Identify which cell holds the provided text, then report its (X, Y) central coordinate. 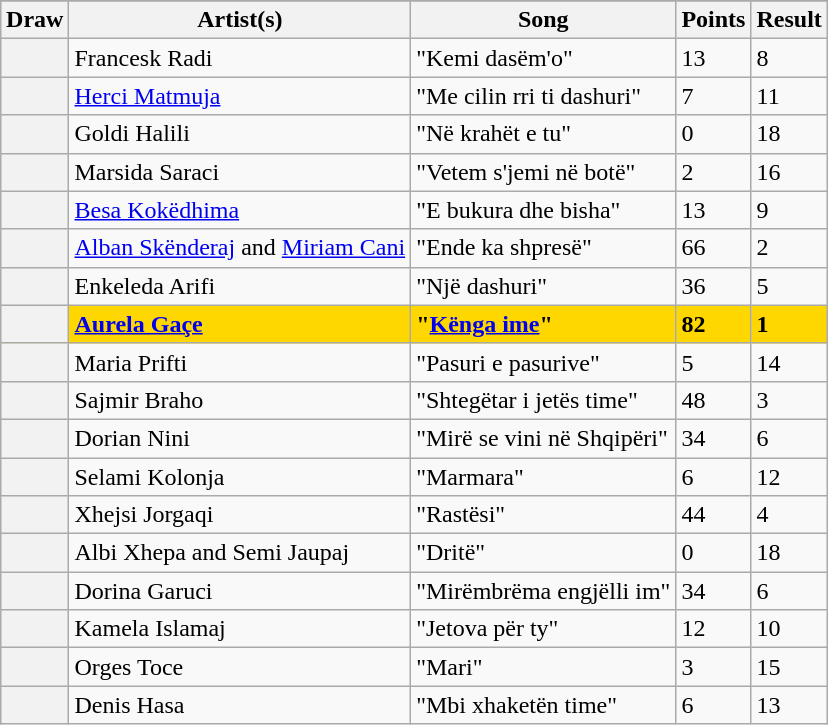
"Vetem s'jemi në botë" (544, 172)
10 (789, 629)
Selami Kolonja (240, 477)
15 (789, 667)
"Kënga ime" (544, 324)
14 (789, 362)
"Rastësi" (544, 515)
"Me cilin rri ti dashuri" (544, 96)
Kamela Islamaj (240, 629)
"Mirëmbrëma engjëlli im" (544, 591)
9 (789, 210)
Francesk Radi (240, 58)
"Jetova për ty" (544, 629)
"Një dashuri" (544, 286)
"Ende ka shpresë" (544, 248)
"Kemi dasëm'o" (544, 58)
Alban Skënderaj and Miriam Cani (240, 248)
Artist(s) (240, 20)
Xhejsi Jorgaqi (240, 515)
44 (714, 515)
"Shtegëtar i jetës time" (544, 400)
16 (789, 172)
Denis Hasa (240, 705)
Albi Xhepa and Semi Jaupaj (240, 553)
36 (714, 286)
Aurela Gaçe (240, 324)
Orges Toce (240, 667)
Enkeleda Arifi (240, 286)
Dorian Nini (240, 438)
Song (544, 20)
66 (714, 248)
"Në krahët e tu" (544, 134)
"Dritë" (544, 553)
11 (789, 96)
Besa Kokëdhima (240, 210)
"E bukura dhe bisha" (544, 210)
Maria Prifti (240, 362)
Sajmir Braho (240, 400)
Dorina Garuci (240, 591)
8 (789, 58)
Marsida Saraci (240, 172)
Result (789, 20)
"Marmara" (544, 477)
"Mari" (544, 667)
1 (789, 324)
7 (714, 96)
"Mirë se vini në Shqipëri" (544, 438)
Goldi Halili (240, 134)
"Pasuri e pasurive" (544, 362)
Draw (35, 20)
4 (789, 515)
82 (714, 324)
"Mbi xhaketën time" (544, 705)
48 (714, 400)
Herci Matmuja (240, 96)
Points (714, 20)
